Determine the (X, Y) coordinate at the center of the cell enclosing the given text.  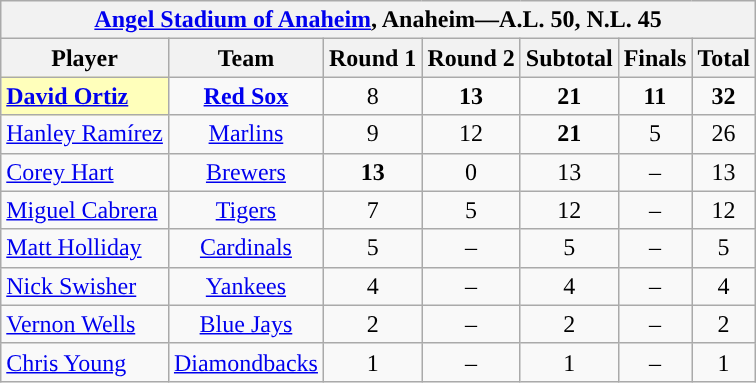
Diamondbacks (246, 362)
Yankees (246, 286)
9 (372, 134)
Blue Jays (246, 324)
Red Sox (246, 96)
0 (471, 172)
Tigers (246, 210)
Nick Swisher (85, 286)
Team (246, 58)
Round 2 (471, 58)
Corey Hart (85, 172)
Total (724, 58)
Miguel Cabrera (85, 210)
Vernon Wells (85, 324)
Finals (655, 58)
Matt Holliday (85, 248)
Subtotal (569, 58)
Marlins (246, 134)
7 (372, 210)
11 (655, 96)
Player (85, 58)
26 (724, 134)
Angel Stadium of Anaheim, Anaheim—A.L. 50, N.L. 45 (378, 20)
8 (372, 96)
Brewers (246, 172)
Round 1 (372, 58)
Chris Young (85, 362)
David Ortiz (85, 96)
Hanley Ramírez (85, 134)
Cardinals (246, 248)
32 (724, 96)
